Find where the given text appears and provide that cell's center as (x, y) coordinate. 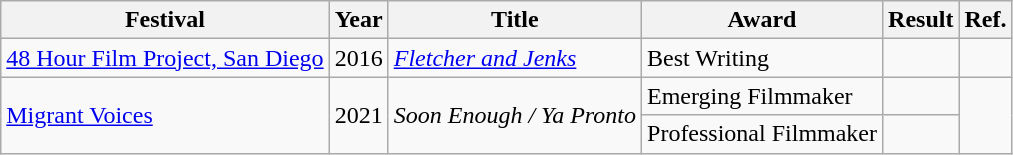
2021 (358, 115)
Ref. (986, 20)
Professional Filmmaker (762, 134)
Soon Enough / Ya Pronto (514, 115)
Best Writing (762, 58)
48 Hour Film Project, San Diego (165, 58)
Festival (165, 20)
Award (762, 20)
2016 (358, 58)
Title (514, 20)
Fletcher and Jenks (514, 58)
Migrant Voices (165, 115)
Emerging Filmmaker (762, 96)
Result (921, 20)
Year (358, 20)
